Detect which cell encompasses the target text, then output its (X, Y) center coordinate. 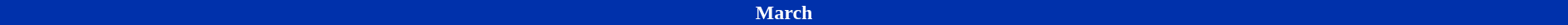
March (784, 12)
